Return the (x, y) coordinate for the center point of the cell that contains the specified text.  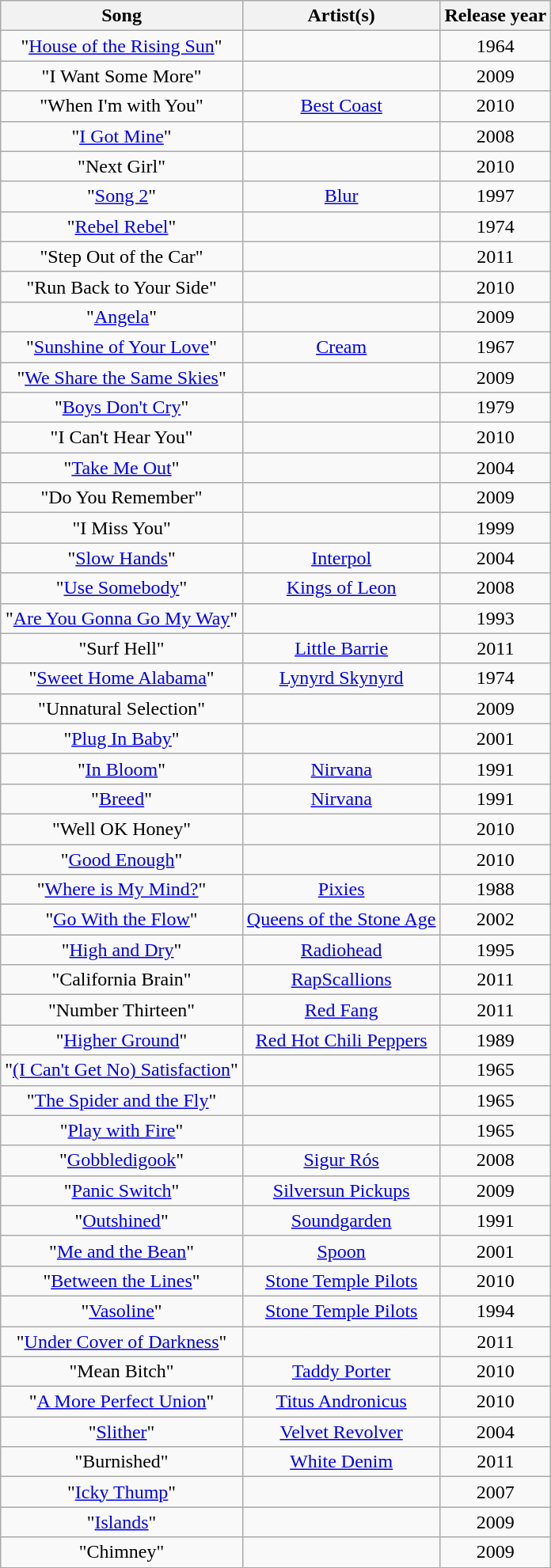
"Play with Fire" (122, 1130)
"Burnished" (122, 1462)
"Where is My Mind?" (122, 890)
"We Share the Same Skies" (122, 378)
"The Spider and the Fly" (122, 1100)
Pixies (341, 890)
"Well OK Honey" (122, 829)
"I Can't Hear You" (122, 438)
"Higher Ground" (122, 1040)
Song (122, 16)
1979 (496, 408)
Blur (341, 196)
1989 (496, 1040)
"California Brain" (122, 980)
"When I'm with You" (122, 106)
Soundgarden (341, 1221)
"Slither" (122, 1432)
1999 (496, 528)
"Outshined" (122, 1221)
"Sunshine of Your Love" (122, 347)
Cream (341, 347)
"Rebel Rebel" (122, 226)
Release year (496, 16)
"Step Out of the Car" (122, 256)
1995 (496, 950)
"Do You Remember" (122, 498)
1997 (496, 196)
"Next Girl" (122, 166)
"Good Enough" (122, 859)
Artist(s) (341, 16)
1967 (496, 347)
"Boys Don't Cry" (122, 408)
"Between the Lines" (122, 1281)
"Icky Thump" (122, 1492)
"Sweet Home Alabama" (122, 678)
"Breed" (122, 799)
"Slow Hands" (122, 558)
"Unnatural Selection" (122, 708)
"High and Dry" (122, 950)
"Islands" (122, 1522)
Red Hot Chili Peppers (341, 1040)
"A More Perfect Union" (122, 1402)
"Under Cover of Darkness" (122, 1342)
Queens of the Stone Age (341, 920)
1993 (496, 618)
"Me and the Bean" (122, 1251)
"Gobbledigook" (122, 1160)
Red Fang (341, 1010)
2002 (496, 920)
"Run Back to Your Side" (122, 287)
White Denim (341, 1462)
"Mean Bitch" (122, 1372)
Best Coast (341, 106)
"I Miss You" (122, 528)
Little Barrie (341, 648)
"Go With the Flow" (122, 920)
Titus Andronicus (341, 1402)
1964 (496, 46)
"I Got Mine" (122, 136)
"Angela" (122, 317)
Radiohead (341, 950)
Lynyrd Skynyrd (341, 678)
"I Want Some More" (122, 76)
"House of the Rising Sun" (122, 46)
"Take Me Out" (122, 468)
"Number Thirteen" (122, 1010)
Taddy Porter (341, 1372)
Kings of Leon (341, 588)
"Song 2" (122, 196)
2007 (496, 1492)
"Panic Switch" (122, 1190)
"(I Can't Get No) Satisfaction" (122, 1070)
1994 (496, 1311)
Interpol (341, 558)
"Use Somebody" (122, 588)
"Are You Gonna Go My Way" (122, 618)
"Surf Hell" (122, 648)
1988 (496, 890)
"Vasoline" (122, 1311)
Sigur Rós (341, 1160)
"In Bloom" (122, 769)
Silversun Pickups (341, 1190)
"Plug In Baby" (122, 738)
"Chimney" (122, 1552)
Spoon (341, 1251)
Velvet Revolver (341, 1432)
RapScallions (341, 980)
